Identify which cell holds the provided text, then report its (x, y) central coordinate. 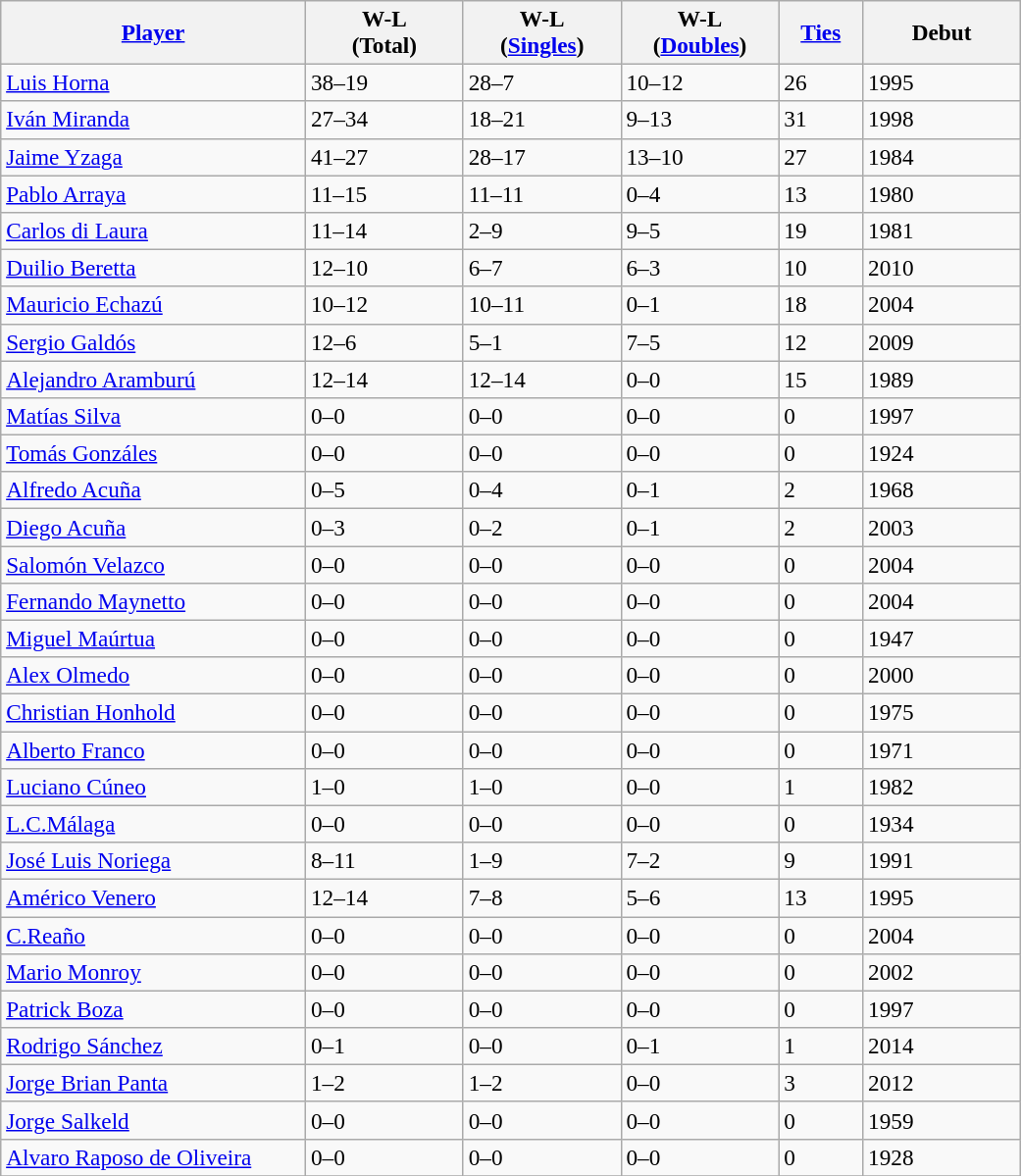
9–5 (700, 230)
15 (821, 379)
2003 (942, 527)
Christian Honhold (153, 712)
11–11 (541, 193)
José Luis Noriega (153, 860)
Tomás Gonzáles (153, 453)
1984 (942, 157)
1959 (942, 1120)
Alfredo Acuña (153, 490)
1981 (942, 230)
2–9 (541, 230)
Luis Horna (153, 82)
2014 (942, 1046)
11–14 (384, 230)
31 (821, 120)
1975 (942, 712)
1928 (942, 1157)
Duilio Beretta (153, 268)
2002 (942, 972)
W-L(Doubles) (700, 31)
Alejandro Aramburú (153, 379)
1934 (942, 824)
1982 (942, 787)
Matías Silva (153, 416)
1998 (942, 120)
18–21 (541, 120)
Diego Acuña (153, 527)
5–1 (541, 342)
W-L(Total) (384, 31)
Mauricio Echazú (153, 305)
13–10 (700, 157)
Pablo Arraya (153, 193)
Fernando Maynetto (153, 601)
19 (821, 230)
28–7 (541, 82)
Patrick Boza (153, 1009)
Player (153, 31)
41–27 (384, 157)
Miguel Maúrtua (153, 639)
Alex Olmedo (153, 676)
Iván Miranda (153, 120)
1989 (942, 379)
Luciano Cúneo (153, 787)
1980 (942, 193)
10–11 (541, 305)
W-L(Singles) (541, 31)
Américo Venero (153, 897)
L.C.Málaga (153, 824)
26 (821, 82)
12–6 (384, 342)
Debut (942, 31)
10 (821, 268)
Jorge Salkeld (153, 1120)
9–13 (700, 120)
1–9 (541, 860)
2000 (942, 676)
7–5 (700, 342)
Jaime Yzaga (153, 157)
9 (821, 860)
Sergio Galdós (153, 342)
0–3 (384, 527)
0–2 (541, 527)
Alberto Franco (153, 749)
1947 (942, 639)
11–15 (384, 193)
28–17 (541, 157)
2012 (942, 1083)
6–7 (541, 268)
1991 (942, 860)
0–5 (384, 490)
12–10 (384, 268)
1971 (942, 749)
Salomón Velazco (153, 564)
1924 (942, 453)
Jorge Brian Panta (153, 1083)
1968 (942, 490)
38–19 (384, 82)
2009 (942, 342)
8–11 (384, 860)
18 (821, 305)
Ties (821, 31)
3 (821, 1083)
Rodrigo Sánchez (153, 1046)
6–3 (700, 268)
7–8 (541, 897)
C.Reaño (153, 935)
27–34 (384, 120)
5–6 (700, 897)
Mario Monroy (153, 972)
Carlos di Laura (153, 230)
2010 (942, 268)
12 (821, 342)
7–2 (700, 860)
Alvaro Raposo de Oliveira (153, 1157)
27 (821, 157)
